Locate the cell with the specified text and output its [X, Y] center coordinate. 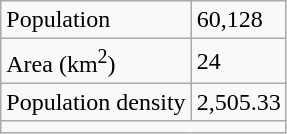
Population density [96, 102]
Area (km2) [96, 62]
24 [238, 62]
2,505.33 [238, 102]
Population [96, 20]
60,128 [238, 20]
